Find where the given text appears and provide that cell's center as (x, y) coordinate. 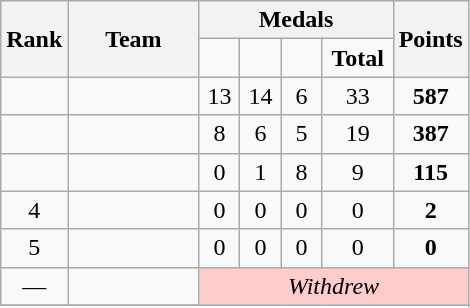
Team (134, 39)
Points (430, 39)
Medals (296, 20)
19 (358, 134)
2 (430, 210)
4 (34, 210)
Rank (34, 39)
587 (430, 96)
387 (430, 134)
14 (260, 96)
Withdrew (334, 286)
33 (358, 96)
1 (260, 172)
— (34, 286)
13 (220, 96)
115 (430, 172)
Total (358, 58)
9 (358, 172)
